Extract the (X, Y) coordinate from the center of the cell holding the provided text.  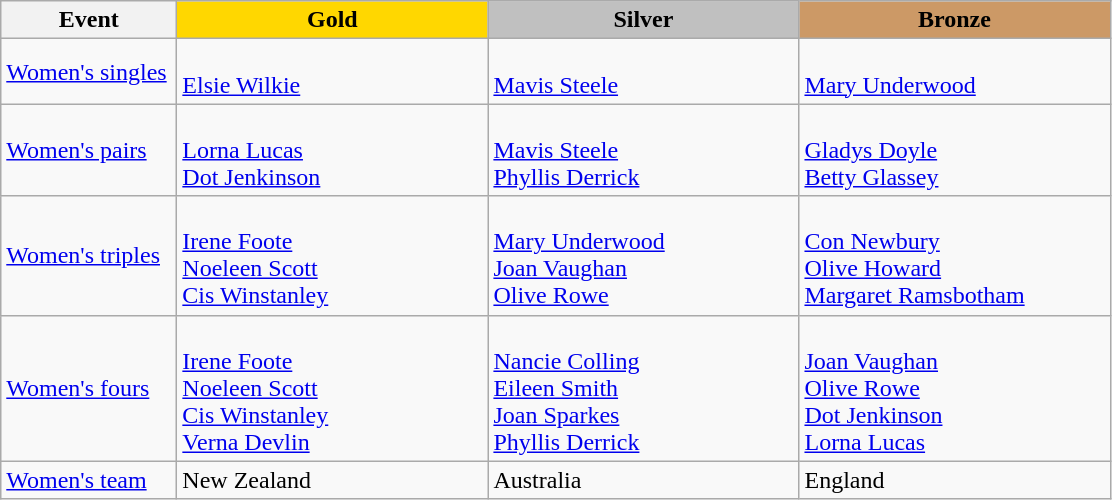
Silver (644, 20)
Women's singles (89, 72)
Gladys Doyle Betty Glassey (954, 150)
Irene Foote Noeleen Scott Cis Winstanley (332, 256)
Elsie Wilkie (332, 72)
New Zealand (332, 480)
Bronze (954, 20)
Australia (644, 480)
Mavis Steele Phyllis Derrick (644, 150)
Mary Underwood (954, 72)
Women's pairs (89, 150)
Lorna Lucas Dot Jenkinson (332, 150)
Nancie Colling Eileen Smith Joan Sparkes Phyllis Derrick (644, 388)
Gold (332, 20)
Women's fours (89, 388)
Women's triples (89, 256)
Con Newbury Olive Howard Margaret Ramsbotham (954, 256)
Mavis Steele (644, 72)
Women's team (89, 480)
England (954, 480)
Joan Vaughan Olive Rowe Dot Jenkinson Lorna Lucas (954, 388)
Irene Foote Noeleen Scott Cis Winstanley Verna Devlin (332, 388)
Event (89, 20)
Mary Underwood Joan Vaughan Olive Rowe (644, 256)
